Identify which cell holds the provided text, then report its [X, Y] central coordinate. 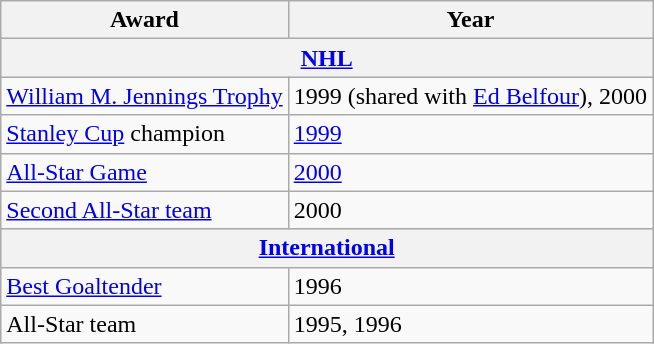
1999 [470, 134]
International [327, 248]
All-Star team [144, 324]
All-Star Game [144, 172]
Award [144, 20]
William M. Jennings Trophy [144, 96]
1999 (shared with Ed Belfour), 2000 [470, 96]
Year [470, 20]
NHL [327, 58]
1995, 1996 [470, 324]
Stanley Cup champion [144, 134]
Best Goaltender [144, 286]
Second All-Star team [144, 210]
1996 [470, 286]
